Identify which cell holds the provided text, then report its (x, y) central coordinate. 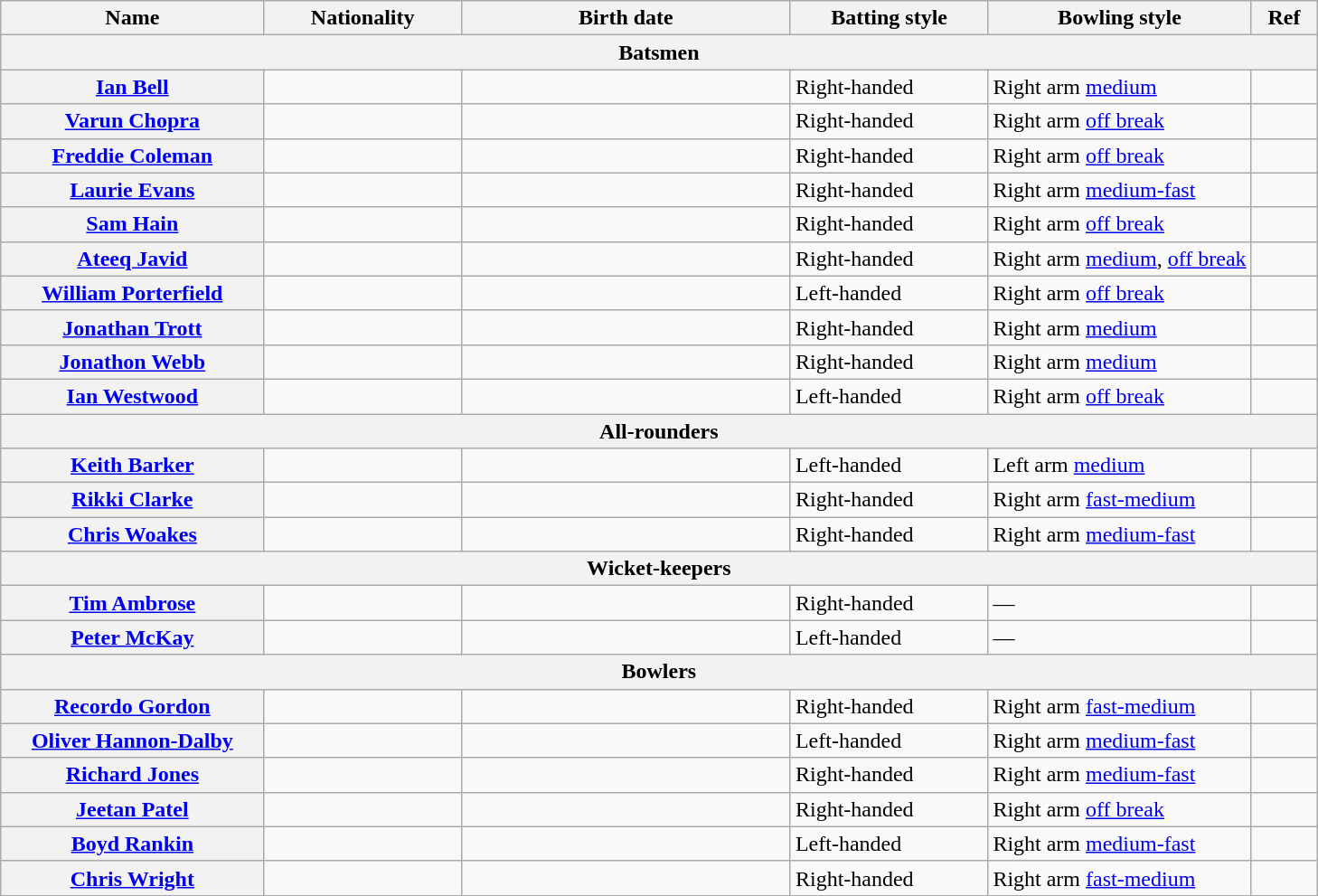
Jonathon Webb (132, 362)
Ref (1284, 18)
Ateeq Javid (132, 259)
Recordo Gordon (132, 706)
Peter McKay (132, 637)
Batting style (889, 18)
Nationality (362, 18)
Rikki Clarke (132, 500)
Oliver Hannon-Dalby (132, 740)
Boyd Rankin (132, 844)
Freddie Coleman (132, 156)
Ian Bell (132, 87)
Varun Chopra (132, 121)
Batsmen (659, 52)
William Porterfield (132, 293)
Tim Ambrose (132, 603)
Richard Jones (132, 775)
Wicket-keepers (659, 569)
Left arm medium (1119, 466)
Birth date (626, 18)
Sam Hain (132, 224)
Keith Barker (132, 466)
Bowlers (659, 672)
All-rounders (659, 431)
Bowling style (1119, 18)
Laurie Evans (132, 190)
Chris Woakes (132, 534)
Name (132, 18)
Ian Westwood (132, 396)
Chris Wright (132, 878)
Right arm medium, off break (1119, 259)
Jeetan Patel (132, 809)
Jonathan Trott (132, 327)
